Return (x, y) of the center of cell containing provided text 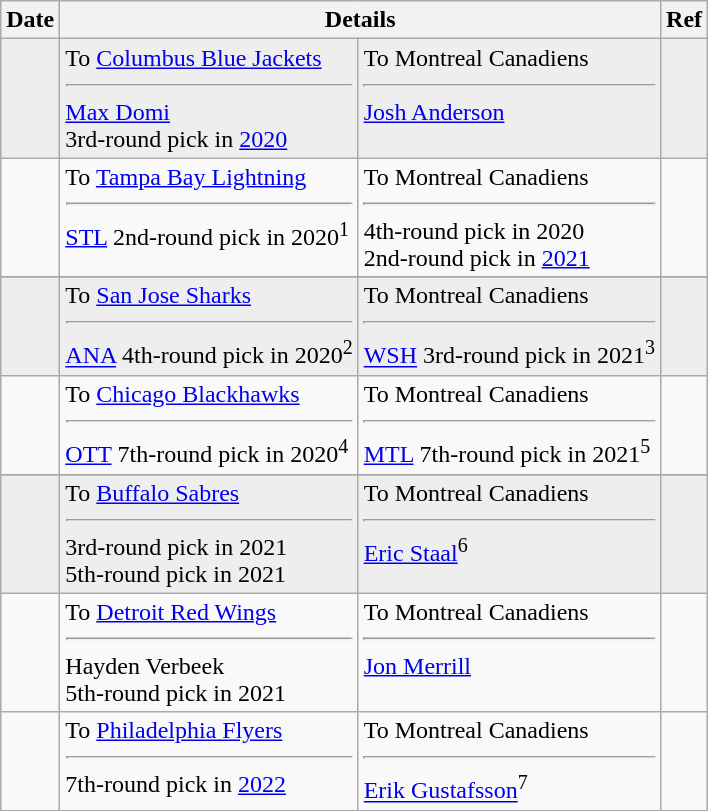
To Buffalo Sabres3rd-round pick in 20215th-round pick in 2021 (209, 534)
To Montreal CanadiensMTL 7th-round pick in 20215 (509, 424)
To Montreal Canadiens4th-round pick in 20202nd-round pick in 2021 (509, 218)
To Tampa Bay LightningSTL 2nd-round pick in 20201 (209, 218)
To Philadelphia Flyers7th-round pick in 2022 (209, 762)
To Montreal CanadiensEric Staal6 (509, 534)
Details (360, 20)
Ref (684, 20)
To Detroit Red WingsHayden Verbeek5th-round pick in 2021 (209, 652)
Date (30, 20)
To Montreal CanadiensWSH 3rd-round pick in 20213 (509, 326)
To Columbus Blue JacketsMax Domi3rd-round pick in 2020 (209, 98)
To Montreal CanadiensJosh Anderson (509, 98)
To San Jose SharksANA 4th-round pick in 20202 (209, 326)
To Chicago BlackhawksOTT 7th-round pick in 20204 (209, 424)
To Montreal CanadiensErik Gustafsson7 (509, 762)
To Montreal CanadiensJon Merrill (509, 652)
